Extract the (X, Y) coordinate from the center of the cell holding the provided text.  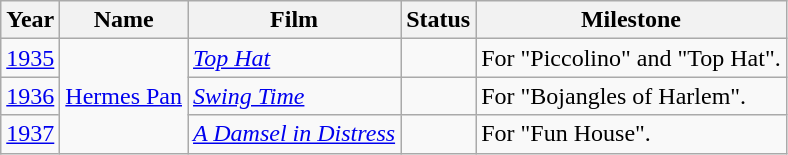
For "Bojangles of Harlem". (632, 96)
Milestone (632, 20)
Hermes Pan (124, 96)
Film (294, 20)
A Damsel in Distress (294, 134)
1937 (30, 134)
For "Piccolino" and "Top Hat". (632, 58)
Year (30, 20)
Status (438, 20)
Swing Time (294, 96)
For "Fun House". (632, 134)
Name (124, 20)
Top Hat (294, 58)
1935 (30, 58)
1936 (30, 96)
